Identify which cell holds the provided text, then report its (X, Y) central coordinate. 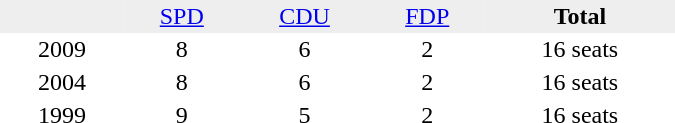
2004 (62, 82)
Total (580, 16)
2009 (62, 50)
CDU (304, 16)
FDP (428, 16)
SPD (182, 16)
